Return the (x, y) coordinate for the center point of the cell that contains the specified text.  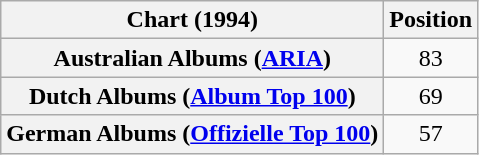
Dutch Albums (Album Top 100) (192, 96)
83 (431, 58)
Chart (1994) (192, 20)
69 (431, 96)
57 (431, 134)
German Albums (Offizielle Top 100) (192, 134)
Australian Albums (ARIA) (192, 58)
Position (431, 20)
